Return [x, y] of the center of cell containing provided text 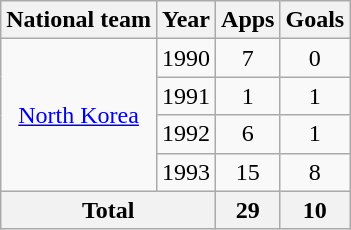
10 [315, 210]
Apps [248, 20]
National team [79, 20]
1992 [186, 134]
Year [186, 20]
1990 [186, 58]
29 [248, 210]
Goals [315, 20]
0 [315, 58]
1991 [186, 96]
7 [248, 58]
15 [248, 172]
8 [315, 172]
Total [108, 210]
1993 [186, 172]
North Korea [79, 115]
6 [248, 134]
